Provide the [X, Y] coordinate of the cell's center where the given text is located.  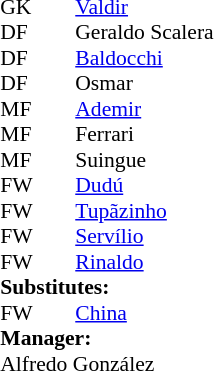
Baldocchi [144, 58]
Rinaldo [144, 262]
Suingue [144, 160]
Substitutes: [106, 287]
Servílio [144, 237]
China [144, 313]
Dudú [144, 185]
Osmar [144, 83]
Tupãzinho [144, 211]
Manager: [106, 339]
Ferrari [144, 135]
Geraldo Scalera [144, 33]
Ademir [144, 109]
